Pinpoint the cell where the given text exists, returning its [X, Y] midpoint coordinate. 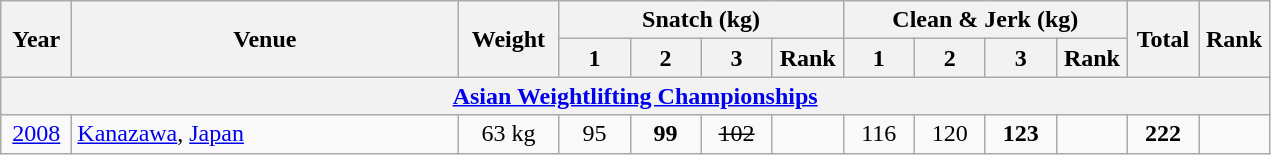
95 [594, 134]
2008 [36, 134]
Asian Weightlifting Championships [636, 96]
Snatch (kg) [701, 20]
123 [1020, 134]
222 [1162, 134]
Weight [508, 39]
Clean & Jerk (kg) [985, 20]
102 [736, 134]
Kanazawa, Japan [265, 134]
99 [666, 134]
116 [878, 134]
Venue [265, 39]
Total [1162, 39]
Year [36, 39]
63 kg [508, 134]
120 [950, 134]
